Pinpoint the cell where the given text exists, returning its [x, y] midpoint coordinate. 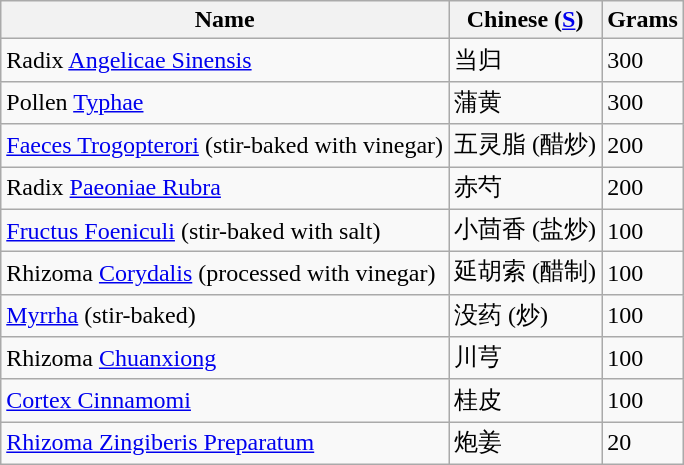
Faeces Trogopterori (stir-baked with vinegar) [225, 146]
Rhizoma Corydalis (processed with vinegar) [225, 274]
Chinese (S) [526, 20]
没药 (炒) [526, 316]
Grams [643, 20]
Cortex Cinnamomi [225, 400]
Radix Angelicae Sinensis [225, 60]
当归 [526, 60]
Rhizoma Chuanxiong [225, 358]
炮姜 [526, 444]
赤芍 [526, 188]
桂皮 [526, 400]
Myrrha (stir-baked) [225, 316]
Pollen Typhae [225, 102]
Fructus Foeniculi (stir-baked with salt) [225, 230]
Name [225, 20]
蒲黄 [526, 102]
五灵脂 (醋炒) [526, 146]
川芎 [526, 358]
20 [643, 444]
延胡索 (醋制) [526, 274]
小茴香 (盐炒) [526, 230]
Rhizoma Zingiberis Preparatum [225, 444]
Radix Paeoniae Rubra [225, 188]
